Extract the [X, Y] coordinate from the center of the cell holding the provided text.  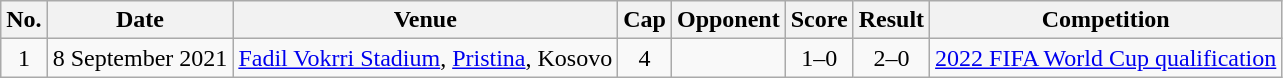
Competition [1106, 20]
Venue [426, 20]
Date [140, 20]
8 September 2021 [140, 58]
2022 FIFA World Cup qualification [1106, 58]
Fadil Vokrri Stadium, Pristina, Kosovo [426, 58]
1 [24, 58]
No. [24, 20]
4 [645, 58]
2–0 [891, 58]
1–0 [819, 58]
Cap [645, 20]
Score [819, 20]
Opponent [728, 20]
Result [891, 20]
